From the cell containing the given text, extract its center point as (X, Y) coordinate. 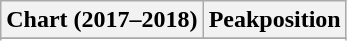
Chart (2017–2018) (102, 20)
Peakposition (274, 20)
